Pinpoint the cell where the given text exists, returning its (X, Y) midpoint coordinate. 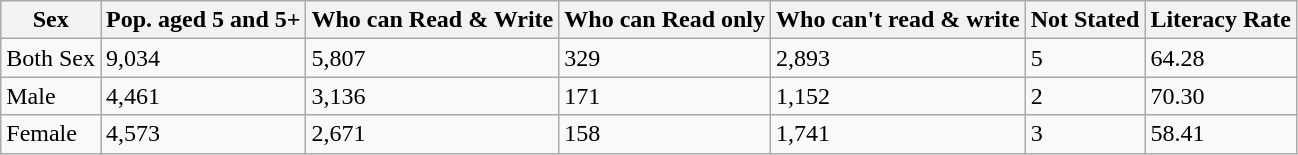
4,461 (202, 96)
64.28 (1221, 58)
70.30 (1221, 96)
58.41 (1221, 134)
2,671 (432, 134)
5 (1085, 58)
Who can't read & write (898, 20)
329 (665, 58)
1,741 (898, 134)
4,573 (202, 134)
Both Sex (51, 58)
Pop. aged 5 and 5+ (202, 20)
Who can Read only (665, 20)
1,152 (898, 96)
3 (1085, 134)
Not Stated (1085, 20)
3,136 (432, 96)
2 (1085, 96)
158 (665, 134)
Male (51, 96)
171 (665, 96)
Who can Read & Write (432, 20)
5,807 (432, 58)
9,034 (202, 58)
2,893 (898, 58)
Sex (51, 20)
Literacy Rate (1221, 20)
Female (51, 134)
